For the text-containing cell, return its midpoint in (x, y) coordinate format. 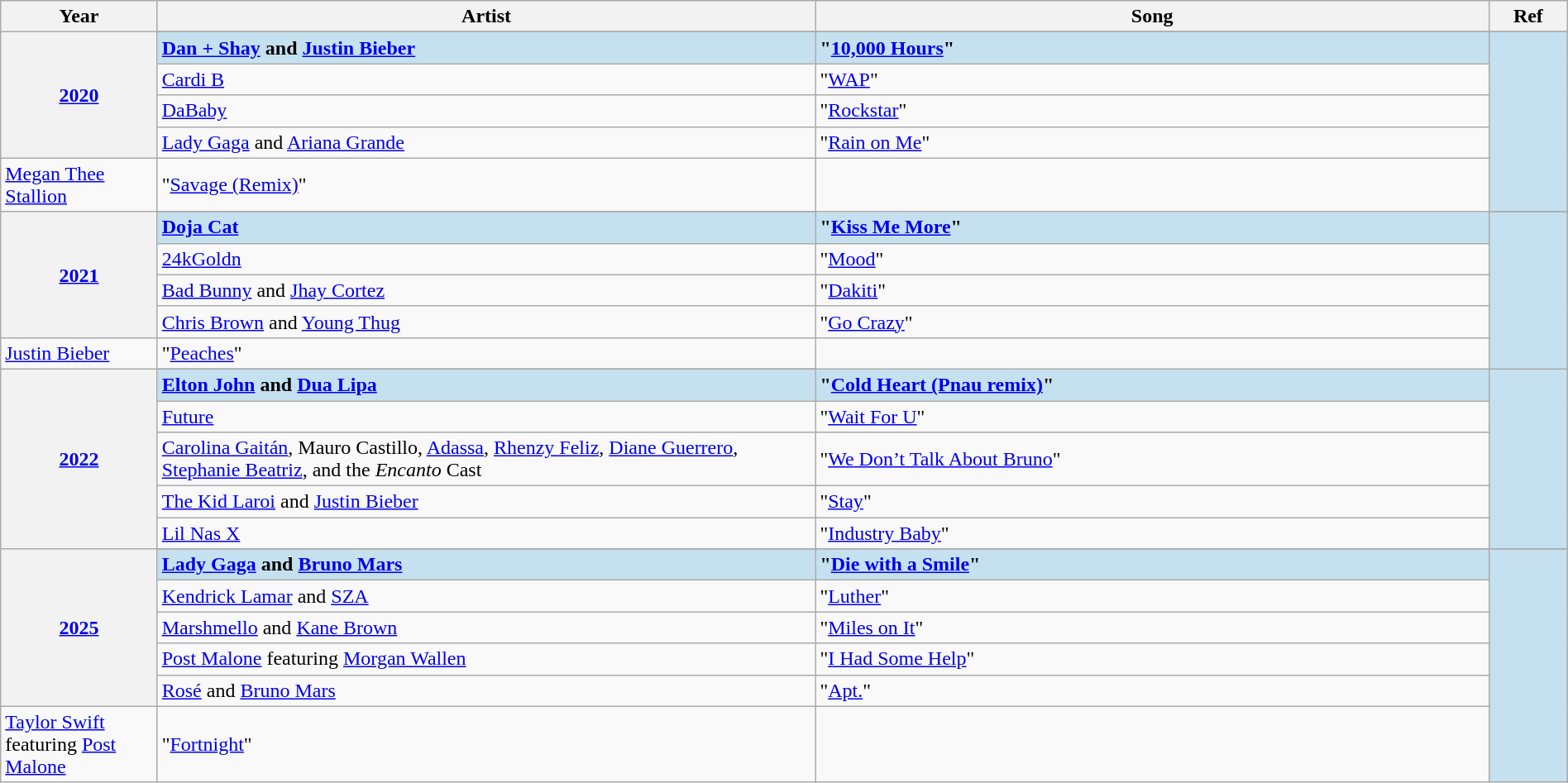
"Dakiti" (1153, 290)
Rosé and Bruno Mars (486, 690)
Song (1153, 17)
Marshmello and Kane Brown (486, 628)
Lady Gaga and Ariana Grande (486, 142)
"Miles on It" (1153, 628)
DaBaby (486, 111)
Kendrick Lamar and SZA (486, 596)
Elton John and Dua Lipa (486, 384)
Lady Gaga and Bruno Mars (486, 565)
"Rockstar" (1153, 111)
2022 (79, 458)
Year (79, 17)
"Savage (Remix)" (486, 185)
Future (486, 416)
2025 (79, 628)
"Wait For U" (1153, 416)
Ref (1528, 17)
"Go Crazy" (1153, 322)
"Kiss Me More" (1153, 227)
Bad Bunny and Jhay Cortez (486, 290)
"WAP" (1153, 79)
"Cold Heart (Pnau remix)" (1153, 384)
"Industry Baby" (1153, 533)
Lil Nas X (486, 533)
Carolina Gaitán, Mauro Castillo, Adassa, Rhenzy Feliz, Diane Guerrero, Stephanie Beatriz, and the Encanto Cast (486, 460)
Taylor Swift featuring Post Malone (79, 744)
"Mood" (1153, 259)
"Die with a Smile" (1153, 565)
"Stay" (1153, 502)
Cardi B (486, 79)
"We Don’t Talk About Bruno" (1153, 460)
"Apt." (1153, 690)
2021 (79, 275)
Artist (486, 17)
Chris Brown and Young Thug (486, 322)
Megan Thee Stallion (79, 185)
The Kid Laroi and Justin Bieber (486, 502)
"Fortnight" (486, 744)
Justin Bieber (79, 353)
2020 (79, 95)
"Luther" (1153, 596)
"I Had Some Help" (1153, 659)
"10,000 Hours" (1153, 48)
24kGoldn (486, 259)
Doja Cat (486, 227)
"Peaches" (486, 353)
"Rain on Me" (1153, 142)
Post Malone featuring Morgan Wallen (486, 659)
Dan + Shay and Justin Bieber (486, 48)
